Detect which cell encompasses the target text, then output its [X, Y] center coordinate. 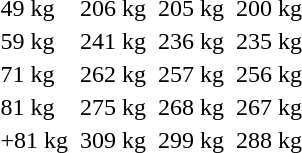
241 kg [114, 41]
268 kg [192, 107]
275 kg [114, 107]
257 kg [192, 74]
262 kg [114, 74]
236 kg [192, 41]
